Pinpoint the cell where the given text exists, returning its (x, y) midpoint coordinate. 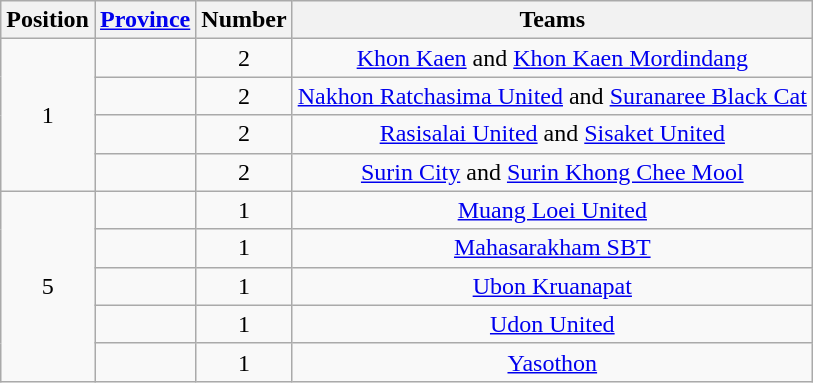
Province (144, 20)
Ubon Kruanapat (552, 286)
Teams (552, 20)
Udon United (552, 324)
Mahasarakham SBT (552, 248)
Nakhon Ratchasima United and Suranaree Black Cat (552, 96)
Yasothon (552, 362)
Muang Loei United (552, 210)
Position (48, 20)
Surin City and Surin Khong Chee Mool (552, 172)
Number (244, 20)
Rasisalai United and Sisaket United (552, 134)
5 (48, 286)
Khon Kaen and Khon Kaen Mordindang (552, 58)
